Search for the cell housing the specified text and yield its (x, y) center coordinate. 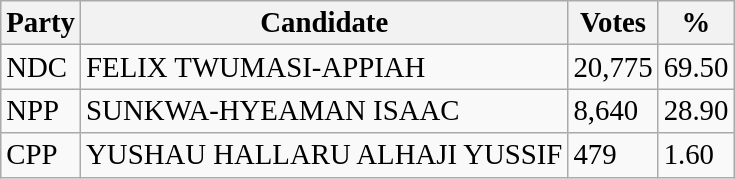
Candidate (324, 23)
20,775 (613, 67)
FELIX TWUMASI-APPIAH (324, 67)
28.90 (696, 111)
NDC (41, 67)
CPP (41, 155)
YUSHAU HALLARU ALHAJI YUSSIF (324, 155)
479 (613, 155)
NPP (41, 111)
SUNKWA-HYEAMAN ISAAC (324, 111)
8,640 (613, 111)
69.50 (696, 67)
Votes (613, 23)
% (696, 23)
Party (41, 23)
1.60 (696, 155)
